Determine the [x, y] coordinate at the center of the cell enclosing the given text.  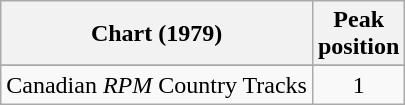
Chart (1979) [157, 34]
Peakposition [358, 34]
Canadian RPM Country Tracks [157, 85]
1 [358, 85]
